For the text-containing cell, return its midpoint in (X, Y) coordinate format. 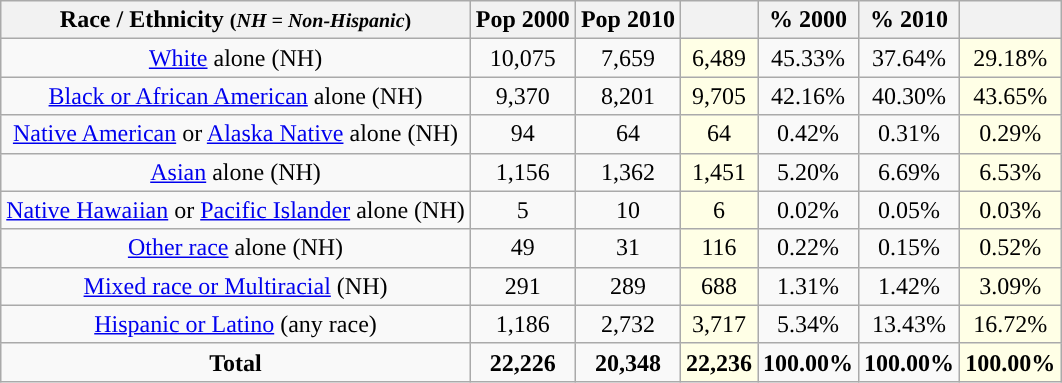
1,156 (522, 172)
20,348 (628, 362)
7,659 (628, 58)
22,226 (522, 362)
0.52% (1010, 248)
Total (236, 362)
Black or African American alone (NH) (236, 96)
40.30% (910, 96)
1.42% (910, 286)
Native Hawaiian or Pacific Islander alone (NH) (236, 210)
94 (522, 134)
22,236 (718, 362)
Asian alone (NH) (236, 172)
White alone (NH) (236, 58)
% 2000 (808, 20)
49 (522, 248)
9,370 (522, 96)
Other race alone (NH) (236, 248)
10 (628, 210)
6 (718, 210)
Mixed race or Multiracial (NH) (236, 286)
0.05% (910, 210)
Pop 2010 (628, 20)
43.65% (1010, 96)
1,362 (628, 172)
29.18% (1010, 58)
0.02% (808, 210)
0.42% (808, 134)
688 (718, 286)
291 (522, 286)
289 (628, 286)
Race / Ethnicity (NH = Non-Hispanic) (236, 20)
Pop 2000 (522, 20)
% 2010 (910, 20)
9,705 (718, 96)
13.43% (910, 324)
0.03% (1010, 210)
1.31% (808, 286)
6,489 (718, 58)
1,186 (522, 324)
1,451 (718, 172)
3.09% (1010, 286)
2,732 (628, 324)
0.29% (1010, 134)
6.69% (910, 172)
3,717 (718, 324)
42.16% (808, 96)
45.33% (808, 58)
31 (628, 248)
5.20% (808, 172)
116 (718, 248)
Native American or Alaska Native alone (NH) (236, 134)
5 (522, 210)
10,075 (522, 58)
0.15% (910, 248)
0.22% (808, 248)
6.53% (1010, 172)
8,201 (628, 96)
16.72% (1010, 324)
5.34% (808, 324)
0.31% (910, 134)
37.64% (910, 58)
Hispanic or Latino (any race) (236, 324)
